Return the [x, y] coordinate for the center point of the cell that contains the specified text.  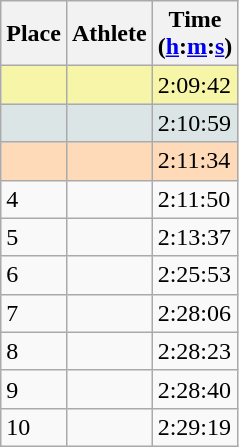
2:28:06 [195, 313]
2:09:42 [195, 85]
10 [34, 427]
4 [34, 199]
2:11:50 [195, 199]
2:11:34 [195, 161]
Athlete [109, 34]
2:28:40 [195, 389]
2:13:37 [195, 237]
2:29:19 [195, 427]
5 [34, 237]
2:10:59 [195, 123]
Time(h:m:s) [195, 34]
9 [34, 389]
8 [34, 351]
6 [34, 275]
2:28:23 [195, 351]
7 [34, 313]
2:25:53 [195, 275]
Place [34, 34]
